Find where the given text appears and provide that cell's center as (X, Y) coordinate. 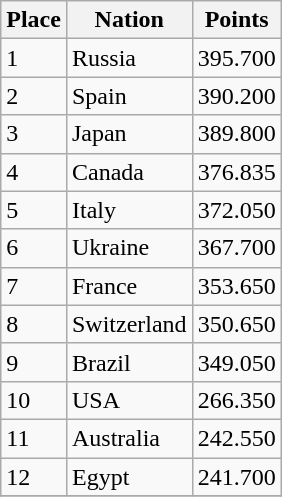
7 (34, 286)
Australia (129, 438)
Japan (129, 134)
266.350 (236, 400)
Ukraine (129, 248)
389.800 (236, 134)
350.650 (236, 324)
Spain (129, 96)
390.200 (236, 96)
3 (34, 134)
10 (34, 400)
242.550 (236, 438)
4 (34, 172)
USA (129, 400)
11 (34, 438)
Egypt (129, 477)
Nation (129, 20)
Canada (129, 172)
241.700 (236, 477)
Brazil (129, 362)
8 (34, 324)
Points (236, 20)
367.700 (236, 248)
372.050 (236, 210)
France (129, 286)
395.700 (236, 58)
5 (34, 210)
Italy (129, 210)
Place (34, 20)
376.835 (236, 172)
6 (34, 248)
9 (34, 362)
Switzerland (129, 324)
Russia (129, 58)
2 (34, 96)
349.050 (236, 362)
12 (34, 477)
1 (34, 58)
353.650 (236, 286)
